Scan for the cell matching the given text and deliver its (x, y) coordinate at center. 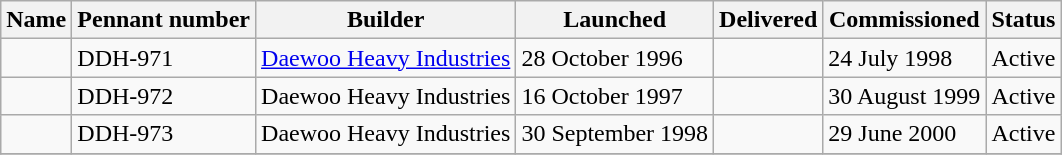
29 June 2000 (904, 134)
Delivered (768, 20)
24 July 1998 (904, 58)
28 October 1996 (615, 58)
DDH-972 (164, 96)
16 October 1997 (615, 96)
DDH-973 (164, 134)
30 September 1998 (615, 134)
Pennant number (164, 20)
Launched (615, 20)
Name (36, 20)
Builder (386, 20)
Commissioned (904, 20)
DDH-971 (164, 58)
30 August 1999 (904, 96)
Status (1024, 20)
